Output the (X, Y) coordinate of the center of the cell containing the given text.  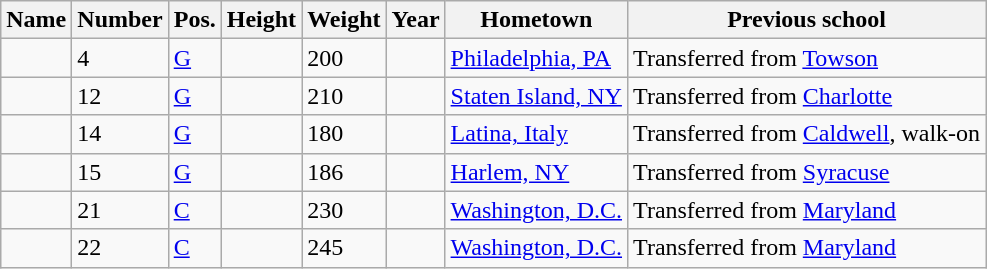
Staten Island, NY (536, 96)
12 (120, 96)
Number (120, 20)
Pos. (194, 20)
Transferred from Towson (807, 58)
22 (120, 248)
Latina, Italy (536, 134)
Philadelphia, PA (536, 58)
4 (120, 58)
230 (344, 210)
Transferred from Syracuse (807, 172)
210 (344, 96)
Year (416, 20)
Weight (344, 20)
14 (120, 134)
Hometown (536, 20)
245 (344, 248)
180 (344, 134)
Transferred from Caldwell, walk-on (807, 134)
Name (36, 20)
15 (120, 172)
Previous school (807, 20)
Harlem, NY (536, 172)
Height (261, 20)
21 (120, 210)
200 (344, 58)
Transferred from Charlotte (807, 96)
186 (344, 172)
